Determine the (x, y) coordinate at the center of the cell enclosing the given text.  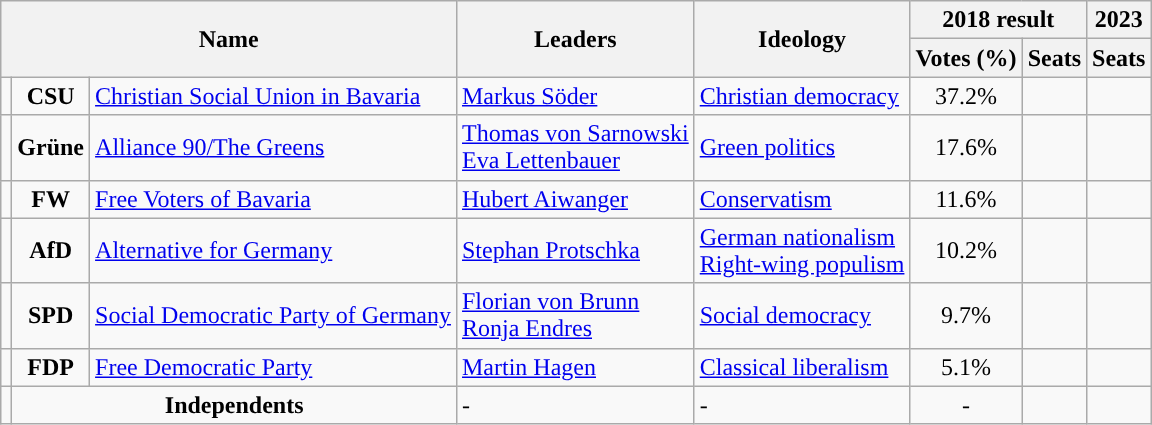
AfD (51, 250)
Votes (%) (966, 58)
5.1% (966, 367)
Christian democracy (802, 96)
Grüne (51, 148)
FW (51, 199)
CSU (51, 96)
Alliance 90/The Greens (274, 148)
11.6% (966, 199)
Name (229, 39)
Free Democratic Party (274, 367)
Markus Söder (575, 96)
Conservatism (802, 199)
2018 result (998, 20)
17.6% (966, 148)
Independents (234, 405)
2023 (1119, 20)
Stephan Protschka (575, 250)
SPD (51, 316)
Hubert Aiwanger (575, 199)
Classical liberalism (802, 367)
FDP (51, 367)
Green politics (802, 148)
Alternative for Germany (274, 250)
German nationalismRight-wing populism (802, 250)
Martin Hagen (575, 367)
Social democracy (802, 316)
Free Voters of Bavaria (274, 199)
9.7% (966, 316)
Social Democratic Party of Germany (274, 316)
10.2% (966, 250)
Christian Social Union in Bavaria (274, 96)
Ideology (802, 39)
Leaders (575, 39)
Thomas von SarnowskiEva Lettenbauer (575, 148)
Florian von BrunnRonja Endres (575, 316)
37.2% (966, 96)
